Output the (x, y) coordinate of the center of the cell containing the given text.  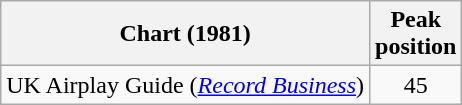
45 (416, 85)
UK Airplay Guide (Record Business) (186, 85)
Peakposition (416, 34)
Chart (1981) (186, 34)
